For the text-containing cell, return its midpoint in (X, Y) coordinate format. 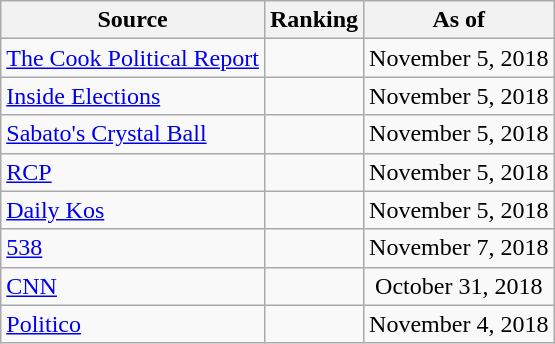
November 7, 2018 (459, 248)
October 31, 2018 (459, 286)
538 (133, 248)
Daily Kos (133, 210)
CNN (133, 286)
Inside Elections (133, 96)
RCP (133, 172)
November 4, 2018 (459, 324)
As of (459, 20)
Source (133, 20)
Sabato's Crystal Ball (133, 134)
Ranking (314, 20)
The Cook Political Report (133, 58)
Politico (133, 324)
